Extract the [x, y] coordinate from the center of the cell holding the provided text.  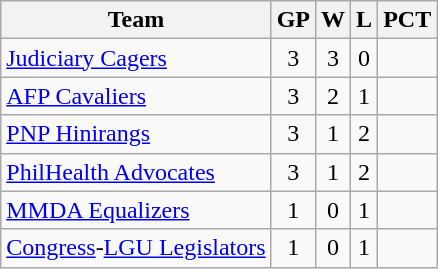
Congress-LGU Legislators [136, 248]
PhilHealth Advocates [136, 172]
PCT [408, 20]
PNP Hinirangs [136, 134]
MMDA Equalizers [136, 210]
GP [293, 20]
L [364, 20]
W [334, 20]
Team [136, 20]
AFP Cavaliers [136, 96]
Judiciary Cagers [136, 58]
